Find where the given text appears and provide that cell's center as (x, y) coordinate. 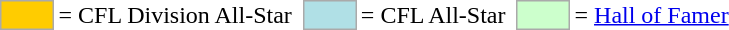
= CFL All-Star (433, 15)
= CFL Division All-Star (175, 15)
